Identify which cell holds the provided text, then report its (X, Y) central coordinate. 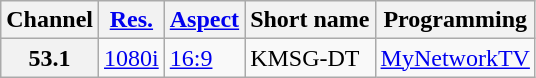
MyNetworkTV (455, 58)
Short name (310, 20)
Res. (132, 20)
Channel (50, 20)
16:9 (204, 58)
KMSG-DT (310, 58)
Aspect (204, 20)
53.1 (50, 58)
Programming (455, 20)
1080i (132, 58)
